From the cell containing the given text, extract its center point as (X, Y) coordinate. 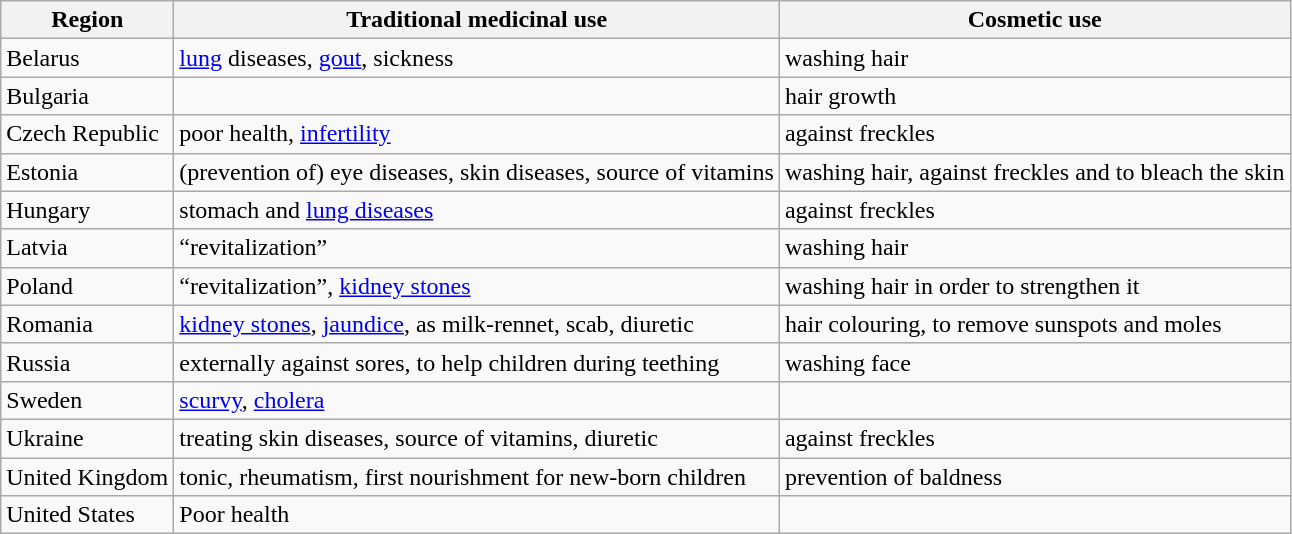
hair growth (1034, 96)
hair colouring, to remove sunspots and moles (1034, 324)
Czech Republic (88, 134)
washing hair, against freckles and to bleach the skin (1034, 172)
(prevention of) eye diseases, skin diseases, source of vitamins (477, 172)
Belarus (88, 58)
externally against sores, to help children during teething (477, 362)
Sweden (88, 400)
Hungary (88, 210)
lung diseases, gout, sickness (477, 58)
washing hair in order to strengthen it (1034, 286)
stomach and lung diseases (477, 210)
treating skin diseases, source of vitamins, diuretic (477, 438)
Poor health (477, 515)
Latvia (88, 248)
washing face (1034, 362)
Traditional medicinal use (477, 20)
“revitalization” (477, 248)
kidney stones, jaundice, as milk-rennet, scab, diuretic (477, 324)
Cosmetic use (1034, 20)
United States (88, 515)
Russia (88, 362)
Estonia (88, 172)
Ukraine (88, 438)
Romania (88, 324)
poor health, infertility (477, 134)
“revitalization”, kidney stones (477, 286)
tonic, rheumatism, first nourishment for new-born children (477, 477)
Poland (88, 286)
United Kingdom (88, 477)
scurvy, cholera (477, 400)
Region (88, 20)
prevention of baldness (1034, 477)
Bulgaria (88, 96)
